Find where the given text appears and provide that cell's center as (x, y) coordinate. 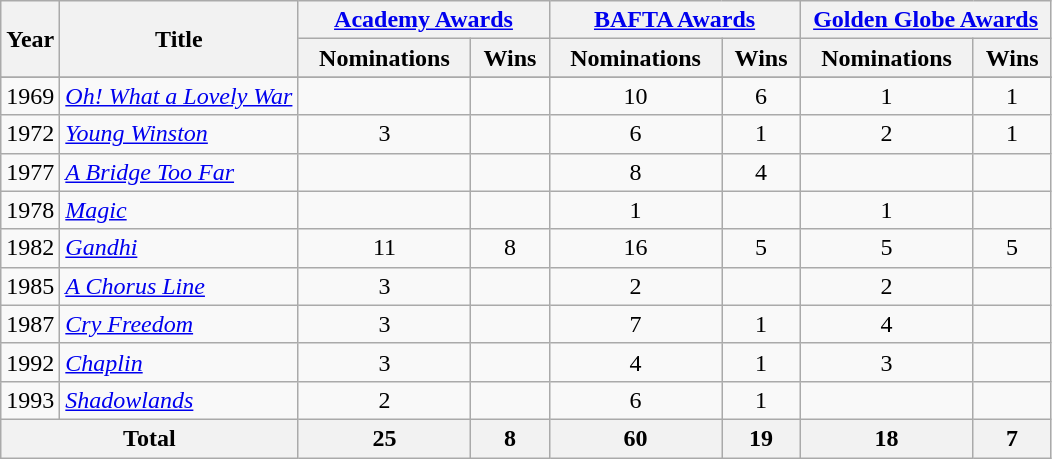
25 (384, 438)
Shadowlands (179, 400)
Gandhi (179, 248)
BAFTA Awards (674, 20)
Year (30, 39)
Oh! What a Lovely War (179, 96)
1993 (30, 400)
Cry Freedom (179, 324)
1972 (30, 134)
18 (886, 438)
1977 (30, 172)
1992 (30, 362)
Title (179, 39)
1982 (30, 248)
Academy Awards (424, 20)
1978 (30, 210)
1985 (30, 286)
A Bridge Too Far (179, 172)
19 (761, 438)
60 (636, 438)
1987 (30, 324)
A Chorus Line (179, 286)
Young Winston (179, 134)
Golden Globe Awards (926, 20)
Magic (179, 210)
16 (636, 248)
Chaplin (179, 362)
10 (636, 96)
Total (150, 438)
1969 (30, 96)
11 (384, 248)
